From the cell containing the given text, extract its center point as [x, y] coordinate. 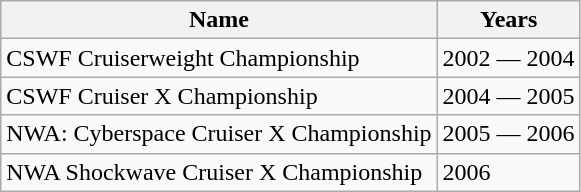
CSWF Cruiser X Championship [219, 96]
Years [508, 20]
2002 — 2004 [508, 58]
Name [219, 20]
NWA: Cyberspace Cruiser X Championship [219, 134]
2004 — 2005 [508, 96]
2005 — 2006 [508, 134]
NWA Shockwave Cruiser X Championship [219, 172]
2006 [508, 172]
CSWF Cruiserweight Championship [219, 58]
